Scan for the cell matching the given text and deliver its (X, Y) coordinate at center. 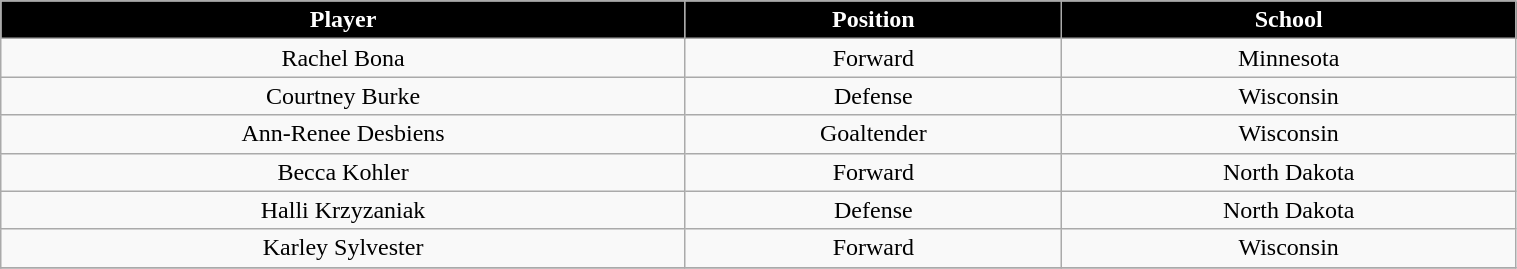
Position (873, 20)
Goaltender (873, 134)
Becca Kohler (344, 172)
Rachel Bona (344, 58)
Ann-Renee Desbiens (344, 134)
School (1288, 20)
Courtney Burke (344, 96)
Halli Krzyzaniak (344, 210)
Karley Sylvester (344, 248)
Player (344, 20)
Minnesota (1288, 58)
